Return (x, y) of the center of cell containing provided text 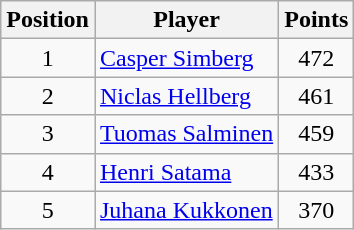
461 (316, 96)
3 (48, 134)
Points (316, 20)
370 (316, 210)
Player (186, 20)
459 (316, 134)
2 (48, 96)
Niclas Hellberg (186, 96)
Juhana Kukkonen (186, 210)
Casper Simberg (186, 58)
472 (316, 58)
Position (48, 20)
5 (48, 210)
Henri Satama (186, 172)
1 (48, 58)
4 (48, 172)
Tuomas Salminen (186, 134)
433 (316, 172)
